Find where the given text appears and provide that cell's center as [x, y] coordinate. 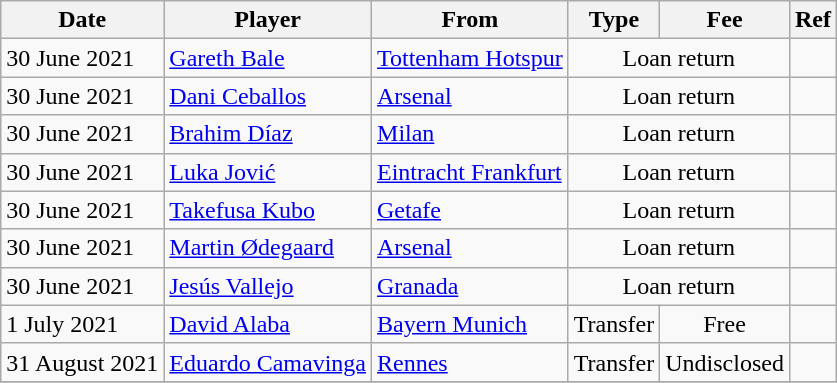
Getafe [470, 210]
Player [268, 20]
Rennes [470, 362]
From [470, 20]
Luka Jović [268, 172]
Granada [470, 286]
Date [82, 20]
David Alaba [268, 324]
Dani Ceballos [268, 96]
Eintracht Frankfurt [470, 172]
Ref [812, 20]
Eduardo Camavinga [268, 362]
Gareth Bale [268, 58]
Bayern Munich [470, 324]
Milan [470, 134]
Martin Ødegaard [268, 248]
Tottenham Hotspur [470, 58]
Jesús Vallejo [268, 286]
Fee [725, 20]
1 July 2021 [82, 324]
Type [614, 20]
Takefusa Kubo [268, 210]
31 August 2021 [82, 362]
Brahim Díaz [268, 134]
Free [725, 324]
Undisclosed [725, 362]
